Output the (x, y) coordinate of the center of the cell containing the given text.  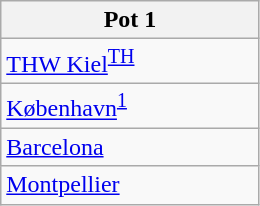
Pot 1 (130, 20)
Montpellier (130, 185)
THW KielTH (130, 62)
København1 (130, 106)
Barcelona (130, 147)
